Search for the cell housing the specified text and yield its (x, y) center coordinate. 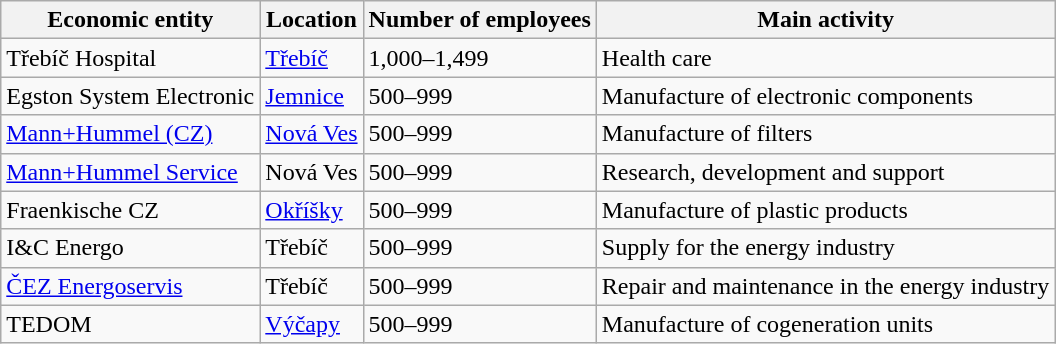
Health care (825, 58)
Main activity (825, 20)
Egston System Electronic (130, 96)
Research, development and support (825, 172)
Manufacture of filters (825, 134)
Manufacture of electronic components (825, 96)
Výčapy (312, 324)
Repair and maintenance in the energy industry (825, 286)
Okříšky (312, 210)
1,000–1,499 (480, 58)
Mann+Hummel (CZ) (130, 134)
Fraenkische CZ (130, 210)
Number of employees (480, 20)
Mann+Hummel Service (130, 172)
Manufacture of plastic products (825, 210)
TEDOM (130, 324)
ČEZ Energoservis (130, 286)
Location (312, 20)
I&C Energo (130, 248)
Economic entity (130, 20)
Supply for the energy industry (825, 248)
Manufacture of cogeneration units (825, 324)
Jemnice (312, 96)
Třebíč Hospital (130, 58)
